Search for the cell housing the specified text and yield its (X, Y) center coordinate. 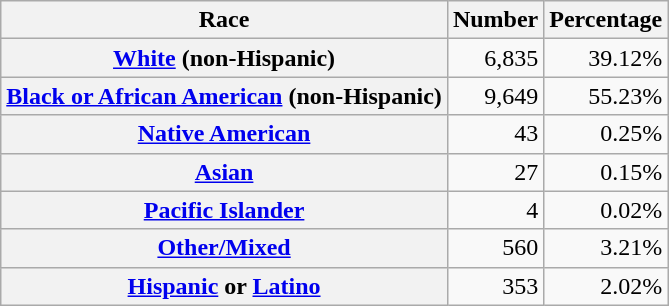
2.02% (606, 286)
27 (495, 172)
Native American (224, 134)
Black or African American (non-Hispanic) (224, 96)
55.23% (606, 96)
39.12% (606, 58)
0.15% (606, 172)
Hispanic or Latino (224, 286)
Race (224, 20)
0.25% (606, 134)
560 (495, 248)
Asian (224, 172)
Pacific Islander (224, 210)
White (non-Hispanic) (224, 58)
Other/Mixed (224, 248)
6,835 (495, 58)
Percentage (606, 20)
3.21% (606, 248)
43 (495, 134)
Number (495, 20)
9,649 (495, 96)
0.02% (606, 210)
4 (495, 210)
353 (495, 286)
